Determine the [X, Y] coordinate at the center of the cell enclosing the given text.  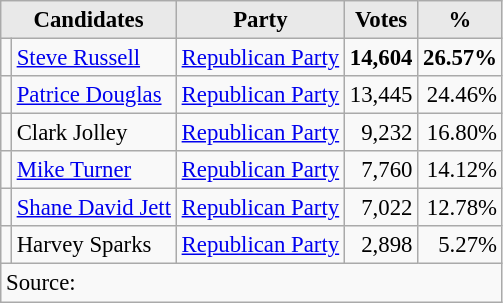
Patrice Douglas [94, 95]
16.80% [460, 133]
7,022 [380, 208]
Clark Jolley [94, 133]
14,604 [380, 58]
Shane David Jett [94, 208]
7,760 [380, 170]
9,232 [380, 133]
Mike Turner [94, 170]
2,898 [380, 245]
% [460, 20]
13,445 [380, 95]
5.27% [460, 245]
14.12% [460, 170]
12.78% [460, 208]
Votes [380, 20]
24.46% [460, 95]
26.57% [460, 58]
Source: [252, 283]
Candidates [89, 20]
Harvey Sparks [94, 245]
Party [260, 20]
Steve Russell [94, 58]
